From the cell containing the given text, extract its center point as (X, Y) coordinate. 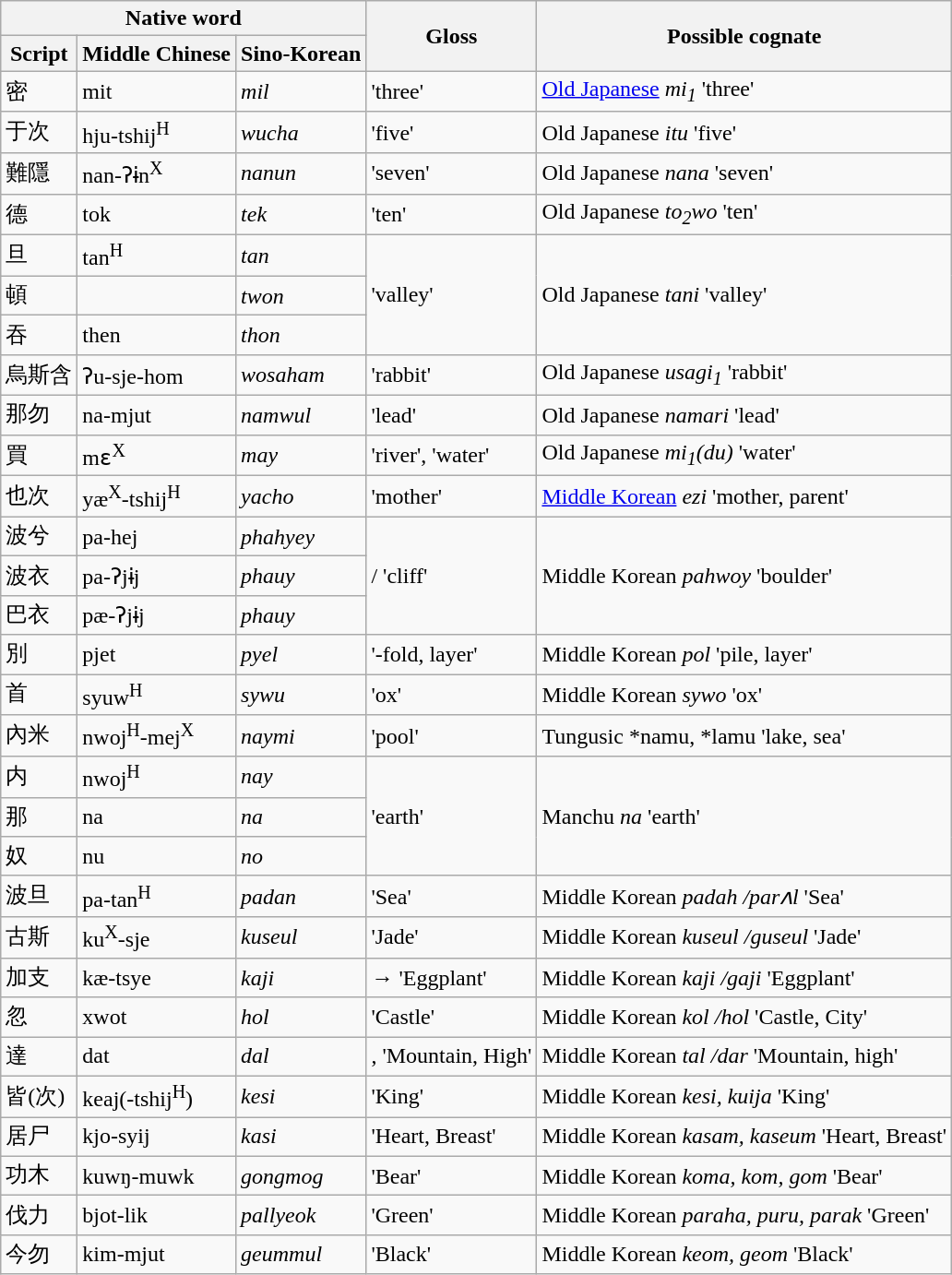
密 (39, 91)
kesi (301, 1096)
tanH (157, 256)
Old Japanese namari 'lead' (744, 415)
hju-tshijH (157, 133)
kjo-syij (157, 1137)
難隱 (39, 173)
nwojH (157, 777)
'seven' (452, 173)
Old Japanese mi1 'three' (744, 91)
no (301, 856)
古斯 (39, 937)
Middle Korean kesi, kuija 'King' (744, 1096)
波衣 (39, 576)
naymi (301, 736)
Middle Korean keom, geom 'Black' (744, 1255)
pyel (301, 655)
kasi (301, 1137)
別 (39, 655)
'King' (452, 1096)
kaji (301, 978)
kim-mjut (157, 1255)
Old Japanese tani 'valley' (744, 295)
內米 (39, 736)
功木 (39, 1175)
ʔu-sje-hom (157, 375)
pjet (157, 655)
kuwŋ-muwk (157, 1175)
nwojH-mejX (157, 736)
Old Japanese mi1(du) 'water' (744, 456)
吞 (39, 336)
'Heart, Breast' (452, 1137)
Script (39, 54)
忽 (39, 1017)
Native word (184, 18)
yæX-tshijH (157, 496)
'rabbit' (452, 375)
tok (157, 214)
geummul (301, 1255)
波兮 (39, 537)
pa-tanH (157, 897)
首 (39, 696)
'Green' (452, 1216)
也次 (39, 496)
德 (39, 214)
yacho (301, 496)
Middle Korean kol /hol 'Castle, City' (744, 1017)
pallyeok (301, 1216)
Middle Korean koma, kom, gom 'Bear' (744, 1175)
Old Japanese nana 'seven' (744, 173)
'Jade' (452, 937)
Old Japanese to2wo 'ten' (744, 214)
買 (39, 456)
皆(次) (39, 1096)
加支 (39, 978)
烏斯含 (39, 375)
Possible cognate (744, 36)
達 (39, 1057)
于次 (39, 133)
nu (157, 856)
Gloss (452, 36)
Middle Korean padah /parʌl 'Sea' (744, 897)
then (157, 336)
dat (157, 1057)
Middle Korean sywo 'ox' (744, 696)
頓 (39, 295)
'three' (452, 91)
nay (301, 777)
'Black' (452, 1255)
kuX-sje (157, 937)
奴 (39, 856)
syuwH (157, 696)
nanun (301, 173)
hol (301, 1017)
巴衣 (39, 614)
Tungusic *namu, *lamu 'lake, sea' (744, 736)
Middle Korean ezi 'mother, parent' (744, 496)
'Bear' (452, 1175)
pa-ʔjɨj (157, 576)
今勿 (39, 1255)
Middle Korean kaji /gaji 'Eggplant' (744, 978)
padan (301, 897)
, 'Mountain, High' (452, 1057)
Old Japanese itu 'five' (744, 133)
'earth' (452, 816)
Manchu na 'earth' (744, 816)
Middle Korean kasam, kaseum 'Heart, Breast' (744, 1137)
pa-hej (157, 537)
那 (39, 817)
may (301, 456)
Middle Chinese (157, 54)
keaj(-tshijH) (157, 1096)
那勿 (39, 415)
伐力 (39, 1216)
居尸 (39, 1137)
kæ-tsye (157, 978)
na-mjut (157, 415)
'mother' (452, 496)
wosaham (301, 375)
旦 (39, 256)
wucha (301, 133)
xwot (157, 1017)
mit (157, 91)
'-fold, layer' (452, 655)
'five' (452, 133)
nan-ʔɨnX (157, 173)
Middle Korean kuseul /guseul 'Jade' (744, 937)
Middle Korean tal /dar 'Mountain, high' (744, 1057)
twon (301, 295)
mɛX (157, 456)
pæ-ʔjɨj (157, 614)
kuseul (301, 937)
'river', 'water' (452, 456)
sywu (301, 696)
bjot-lik (157, 1216)
thon (301, 336)
gongmog (301, 1175)
'lead' (452, 415)
'ox' (452, 696)
Old Japanese usagi1 'rabbit' (744, 375)
→ 'Eggplant' (452, 978)
Middle Korean paraha, puru, parak 'Green' (744, 1216)
'valley' (452, 295)
phahyey (301, 537)
Middle Korean pahwoy 'boulder' (744, 576)
'Sea' (452, 897)
/ 'cliff' (452, 576)
'Castle' (452, 1017)
tek (301, 214)
Sino-Korean (301, 54)
内 (39, 777)
mil (301, 91)
'ten' (452, 214)
tan (301, 256)
Middle Korean pol 'pile, layer' (744, 655)
波旦 (39, 897)
namwul (301, 415)
dal (301, 1057)
'pool' (452, 736)
